For the text-containing cell, return its midpoint in (X, Y) coordinate format. 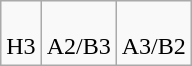
H3 (21, 34)
A3/B2 (154, 34)
A2/B3 (78, 34)
